From the cell containing the given text, extract its center point as (X, Y) coordinate. 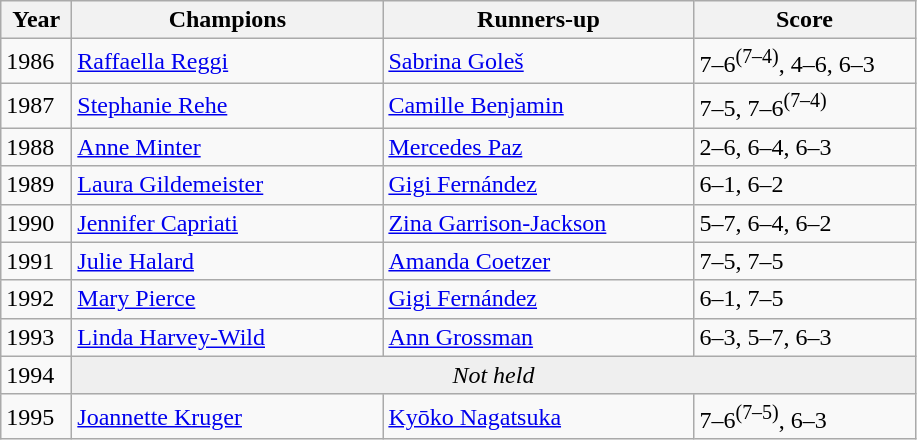
1994 (36, 375)
Ann Grossman (538, 337)
1992 (36, 299)
Laura Gildemeister (228, 185)
Runners-up (538, 20)
7–6(7–4), 4–6, 6–3 (804, 62)
Not held (494, 375)
7–5, 7–5 (804, 261)
Champions (228, 20)
1989 (36, 185)
Kyōko Nagatsuka (538, 416)
1987 (36, 106)
Sabrina Goleš (538, 62)
Amanda Coetzer (538, 261)
Anne Minter (228, 147)
6–1, 6–2 (804, 185)
Camille Benjamin (538, 106)
6–3, 5–7, 6–3 (804, 337)
Score (804, 20)
1990 (36, 223)
Joannette Kruger (228, 416)
7–5, 7–6(7–4) (804, 106)
2–6, 6–4, 6–3 (804, 147)
6–1, 7–5 (804, 299)
1986 (36, 62)
1991 (36, 261)
Zina Garrison-Jackson (538, 223)
Stephanie Rehe (228, 106)
Raffaella Reggi (228, 62)
1995 (36, 416)
Mercedes Paz (538, 147)
1988 (36, 147)
Jennifer Capriati (228, 223)
Mary Pierce (228, 299)
Year (36, 20)
5–7, 6–4, 6–2 (804, 223)
Julie Halard (228, 261)
1993 (36, 337)
Linda Harvey-Wild (228, 337)
7–6(7–5), 6–3 (804, 416)
